Extract the [x, y] coordinate from the center of the cell holding the provided text.  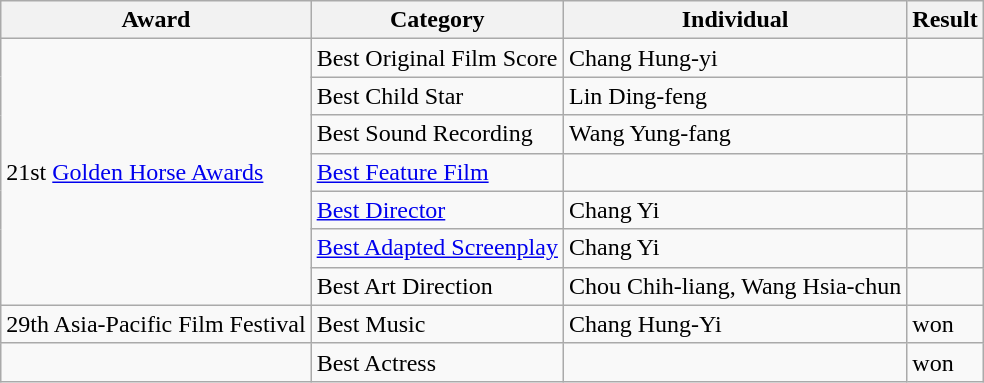
Chang Hung-yi [734, 58]
Category [437, 20]
Best Actress [437, 362]
Best Feature Film [437, 172]
Chang Hung-Yi [734, 324]
Best Music [437, 324]
Individual [734, 20]
29th Asia-Pacific Film Festival [156, 324]
Best Director [437, 210]
Best Art Direction [437, 286]
21st Golden Horse Awards [156, 172]
Award [156, 20]
Result [945, 20]
Best Adapted Screenplay [437, 248]
Wang Yung-fang [734, 134]
Lin Ding-feng [734, 96]
Best Sound Recording [437, 134]
Best Child Star [437, 96]
Best Original Film Score [437, 58]
Chou Chih-liang, Wang Hsia-chun [734, 286]
